Output the (X, Y) coordinate of the center of the cell containing the given text.  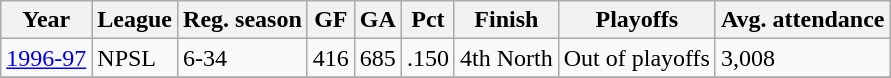
.150 (428, 58)
Playoffs (636, 20)
Reg. season (243, 20)
Out of playoffs (636, 58)
GA (378, 20)
League (135, 20)
NPSL (135, 58)
6-34 (243, 58)
1996-97 (46, 58)
Year (46, 20)
3,008 (802, 58)
Pct (428, 20)
4th North (506, 58)
Avg. attendance (802, 20)
685 (378, 58)
Finish (506, 20)
416 (330, 58)
GF (330, 20)
